Search for the cell housing the specified text and yield its (x, y) center coordinate. 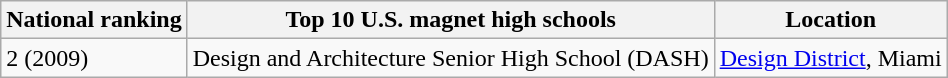
Top 10 U.S. magnet high schools (450, 20)
Location (830, 20)
Design District, Miami (830, 58)
2 (2009) (94, 58)
Design and Architecture Senior High School (DASH) (450, 58)
National ranking (94, 20)
